Return (X, Y) of the center of cell containing provided text 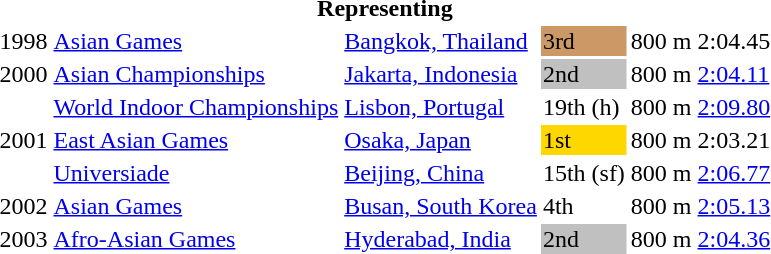
19th (h) (584, 107)
Universiade (196, 173)
Lisbon, Portugal (441, 107)
Busan, South Korea (441, 206)
Jakarta, Indonesia (441, 74)
4th (584, 206)
Asian Championships (196, 74)
East Asian Games (196, 140)
1st (584, 140)
Afro-Asian Games (196, 239)
Hyderabad, India (441, 239)
15th (sf) (584, 173)
World Indoor Championships (196, 107)
Beijing, China (441, 173)
Osaka, Japan (441, 140)
Bangkok, Thailand (441, 41)
3rd (584, 41)
